Return the [X, Y] coordinate for the center point of the cell that contains the specified text.  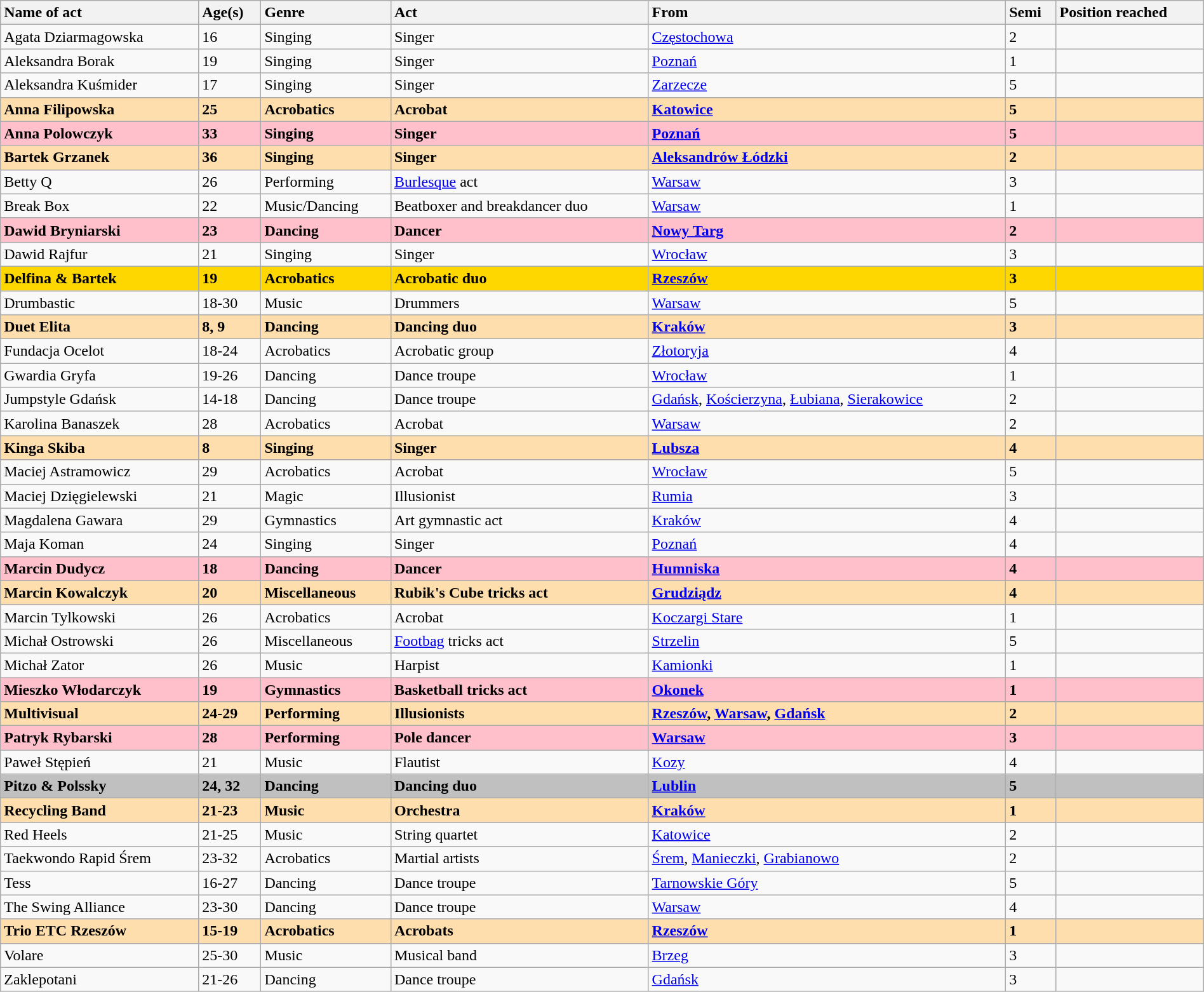
The Swing Alliance [100, 907]
21-23 [230, 810]
Złotoryja [827, 351]
Duet Elita [100, 327]
Drummers [519, 303]
Dawid Bryniarski [100, 230]
Agata Dziarmagowska [100, 37]
Illusionist [519, 496]
Paweł Stępień [100, 762]
Delfina & Bartek [100, 278]
Maciej Astramowicz [100, 472]
Harpist [519, 665]
Zarzecze [827, 85]
From [827, 13]
Jumpstyle Gdańsk [100, 399]
Age(s) [230, 13]
Anna Filipowska [100, 109]
Humniska [827, 568]
Koczargi Stare [827, 617]
Karolina Banaszek [100, 424]
Dawid Rajfur [100, 254]
Acrobatic duo [519, 278]
24, 32 [230, 786]
Marcin Kowalczyk [100, 593]
Rzeszów, Warsaw, Gdańsk [827, 714]
Music/Dancing [326, 206]
Pitzo & Polssky [100, 786]
Gdańsk, Kościerzyna, Łubiana, Sierakowice [827, 399]
Kozy [827, 762]
23-32 [230, 859]
8, 9 [230, 327]
Anna Polowczyk [100, 133]
Gwardia Gryfa [100, 375]
Kinga Skiba [100, 448]
Zaklepotani [100, 979]
Maciej Dzięgielewski [100, 496]
36 [230, 158]
Martial artists [519, 859]
Grudziądz [827, 593]
Nowy Targ [827, 230]
18-24 [230, 351]
Position reached [1130, 13]
Acrobats [519, 931]
20 [230, 593]
Brzeg [827, 955]
Rubik's Cube tricks act [519, 593]
Pole dancer [519, 738]
Mieszko Włodarczyk [100, 689]
Magdalena Gawara [100, 520]
18 [230, 568]
18-30 [230, 303]
Rumia [827, 496]
23-30 [230, 907]
14-18 [230, 399]
Volare [100, 955]
Genre [326, 13]
Aleksandra Borak [100, 61]
Flautist [519, 762]
Recycling Band [100, 810]
Tess [100, 883]
23 [230, 230]
Name of act [100, 13]
Footbag tricks act [519, 641]
22 [230, 206]
25-30 [230, 955]
Art gymnastic act [519, 520]
Musical band [519, 955]
Marcin Tylkowski [100, 617]
Śrem, Manieczki, Grabianowo [827, 859]
Aleksandrów Łódzki [827, 158]
Red Heels [100, 834]
Fundacja Ocelot [100, 351]
Magic [326, 496]
Semi [1031, 13]
17 [230, 85]
Maja Koman [100, 544]
Multivisual [100, 714]
19-26 [230, 375]
Trio ETC Rzeszów [100, 931]
16 [230, 37]
Burlesque act [519, 182]
Tarnowskie Góry [827, 883]
Betty Q [100, 182]
15-19 [230, 931]
Taekwondo Rapid Śrem [100, 859]
Drumbastic [100, 303]
Aleksandra Kuśmider [100, 85]
16-27 [230, 883]
Lubsza [827, 448]
Kamionki [827, 665]
Marcin Dudycz [100, 568]
Bartek Grzanek [100, 158]
Illusionists [519, 714]
8 [230, 448]
Orchestra [519, 810]
24-29 [230, 714]
21-25 [230, 834]
Gdańsk [827, 979]
Częstochowa [827, 37]
25 [230, 109]
Basketball tricks act [519, 689]
Michał Ostrowski [100, 641]
Acrobatic group [519, 351]
Patryk Rybarski [100, 738]
Michał Zator [100, 665]
Break Box [100, 206]
Okonek [827, 689]
Lublin [827, 786]
33 [230, 133]
21-26 [230, 979]
Strzelin [827, 641]
24 [230, 544]
Beatboxer and breakdancer duo [519, 206]
Act [519, 13]
String quartet [519, 834]
